Detect which cell encompasses the target text, then output its [X, Y] center coordinate. 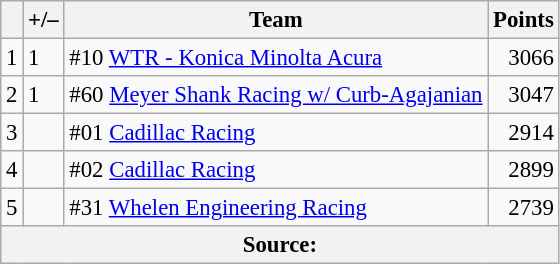
2 [12, 95]
2914 [524, 133]
3066 [524, 58]
#01 Cadillac Racing [276, 133]
3047 [524, 95]
#60 Meyer Shank Racing w/ Curb-Agajanian [276, 95]
Team [276, 20]
Source: [280, 245]
#10 WTR - Konica Minolta Acura [276, 58]
Points [524, 20]
5 [12, 208]
3 [12, 133]
2739 [524, 208]
+/– [44, 20]
#31 Whelen Engineering Racing [276, 208]
2899 [524, 170]
#02 Cadillac Racing [276, 170]
4 [12, 170]
